Scan for the cell matching the given text and deliver its (X, Y) coordinate at center. 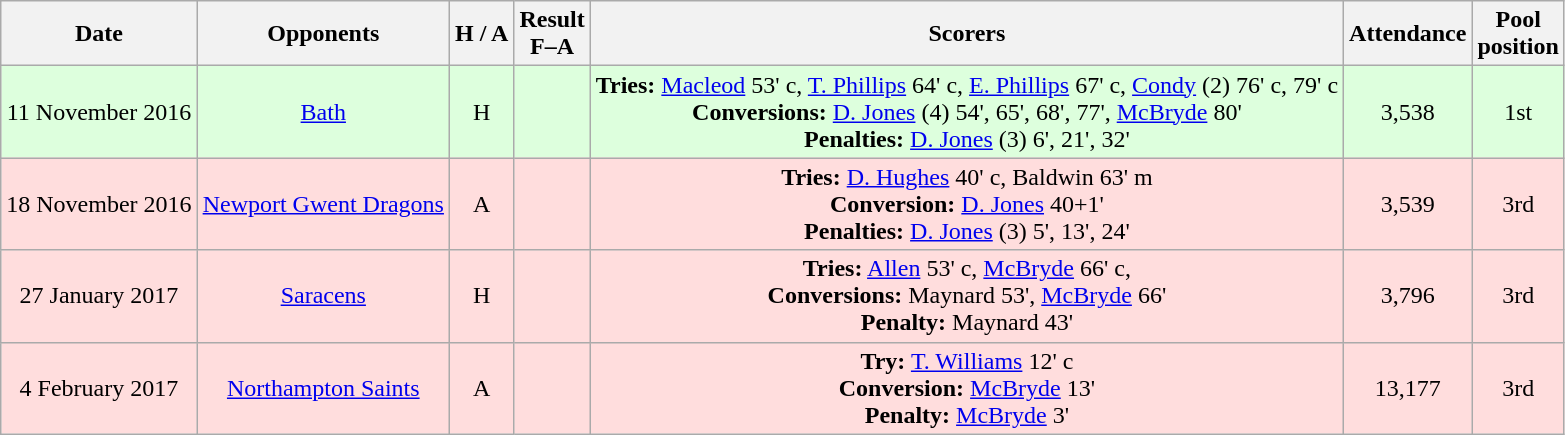
Attendance (1408, 34)
ResultF–A (552, 34)
Scorers (966, 34)
Try: T. Williams 12' cConversion: McBryde 13'Penalty: McBryde 3' (966, 388)
Newport Gwent Dragons (323, 204)
Poolposition (1518, 34)
Tries: Allen 53' c, McBryde 66' c,Conversions: Maynard 53', McBryde 66'Penalty: Maynard 43' (966, 296)
27 January 2017 (99, 296)
1st (1518, 112)
Bath (323, 112)
13,177 (1408, 388)
Opponents (323, 34)
Saracens (323, 296)
11 November 2016 (99, 112)
Northampton Saints (323, 388)
Tries: D. Hughes 40' c, Baldwin 63' mConversion: D. Jones 40+1'Penalties: D. Jones (3) 5', 13', 24' (966, 204)
3,538 (1408, 112)
3,796 (1408, 296)
3,539 (1408, 204)
18 November 2016 (99, 204)
Date (99, 34)
4 February 2017 (99, 388)
H / A (481, 34)
